Capture the cell that displays the provided text and extract its (x, y) central coordinate. 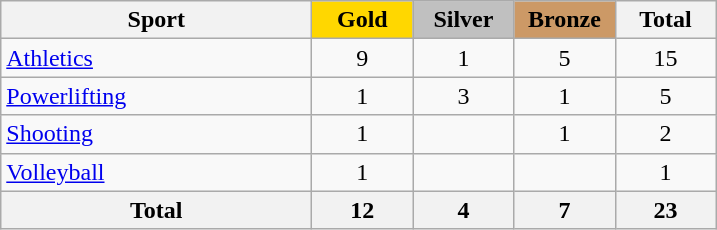
Silver (464, 20)
12 (362, 210)
Bronze (564, 20)
Athletics (156, 58)
Powerlifting (156, 96)
Volleyball (156, 172)
Sport (156, 20)
Shooting (156, 134)
Gold (362, 20)
7 (564, 210)
23 (666, 210)
3 (464, 96)
9 (362, 58)
4 (464, 210)
2 (666, 134)
15 (666, 58)
